Output the [x, y] coordinate of the center of the cell containing the given text.  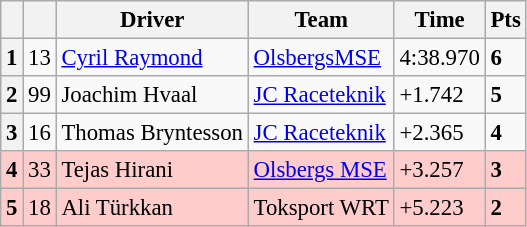
1 [12, 58]
Driver [152, 20]
99 [40, 95]
Toksport WRT [321, 208]
+3.257 [440, 170]
16 [40, 133]
6 [506, 58]
+1.742 [440, 95]
Team [321, 20]
Tejas Hirani [152, 170]
Pts [506, 20]
+2.365 [440, 133]
18 [40, 208]
4:38.970 [440, 58]
Thomas Bryntesson [152, 133]
Joachim Hvaal [152, 95]
Olsbergs MSE [321, 170]
Time [440, 20]
13 [40, 58]
Cyril Raymond [152, 58]
OlsbergsMSE [321, 58]
Ali Türkkan [152, 208]
+5.223 [440, 208]
33 [40, 170]
